Detect which cell encompasses the target text, then output its (X, Y) center coordinate. 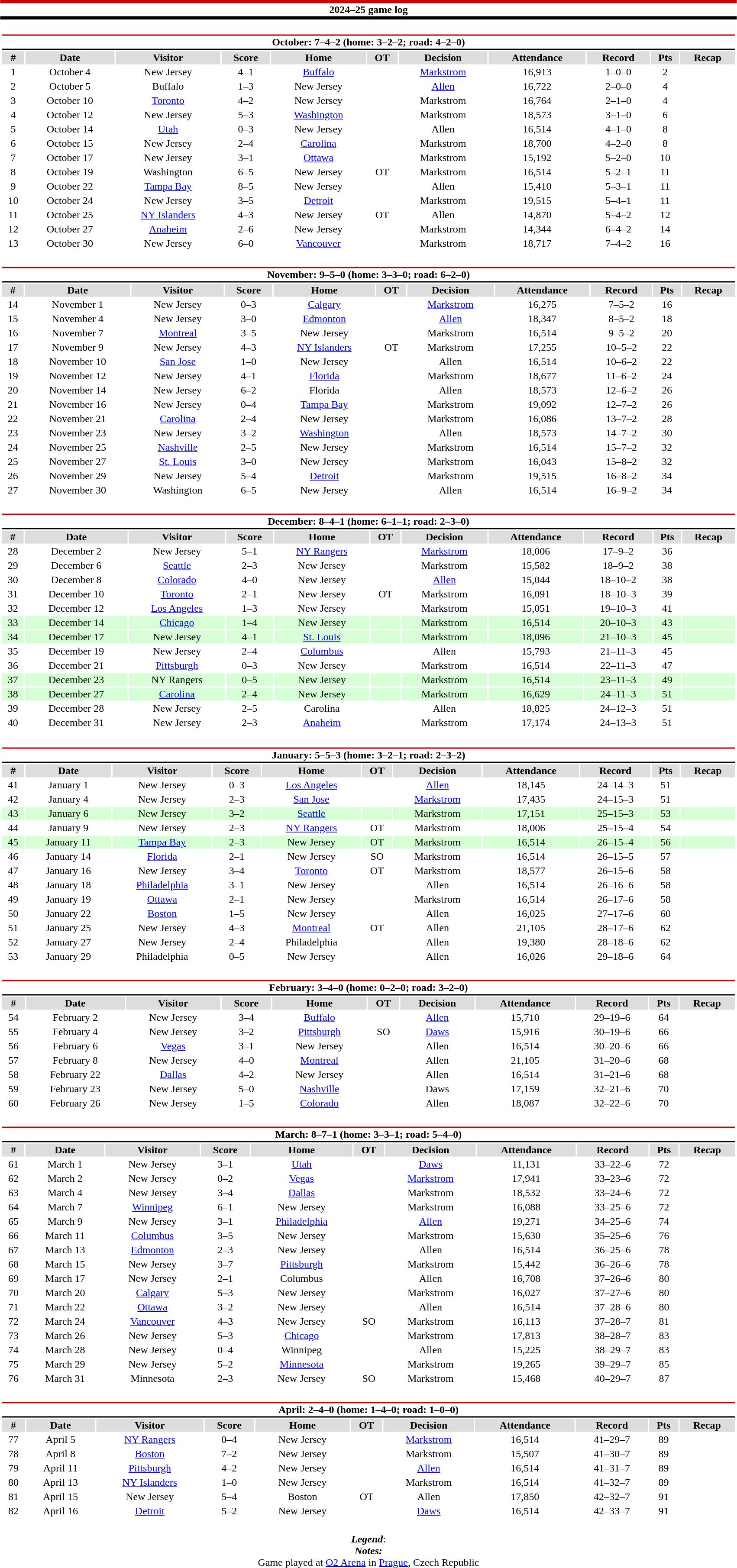
19 (13, 376)
5–3–1 (618, 187)
December 23 (76, 680)
March 7 (65, 1207)
5–1 (249, 551)
17 (13, 348)
46 (13, 857)
March 13 (65, 1250)
16–9–2 (621, 490)
15–7–2 (621, 447)
19,380 (531, 942)
November 23 (78, 433)
January 27 (68, 942)
33–23–6 (612, 1179)
March 17 (65, 1278)
21 (13, 405)
6–4–2 (618, 229)
December 21 (76, 665)
31–21–6 (612, 1075)
3–1–0 (618, 115)
41–32–7 (612, 1483)
10–5–2 (621, 348)
85 (664, 1364)
27 (13, 490)
October 30 (70, 244)
7–2 (229, 1454)
February: 3–4–0 (home: 0–2–0; road: 3–2–0) (368, 988)
17,941 (526, 1179)
33–25–6 (612, 1207)
November 9 (78, 348)
October 12 (70, 115)
38–29–7 (612, 1350)
January 19 (68, 899)
February 6 (75, 1046)
10–6–2 (621, 361)
November 4 (78, 319)
37 (13, 680)
15,442 (526, 1265)
29 (13, 566)
75 (13, 1364)
17,174 (536, 723)
67 (13, 1250)
February 22 (75, 1075)
18,577 (531, 871)
17,159 (525, 1089)
October 15 (70, 143)
37–28–6 (612, 1307)
December 10 (76, 594)
January 16 (68, 871)
12–7–2 (621, 405)
January 29 (68, 956)
October: 7–4–2 (home: 3–2–2; road: 4–2–0) (368, 42)
March 15 (65, 1265)
December 14 (76, 623)
October 4 (70, 72)
December 8 (76, 580)
1–0–0 (618, 72)
73 (13, 1336)
25–15–4 (616, 828)
14,344 (537, 229)
November 7 (78, 333)
18–10–2 (618, 580)
82 (13, 1511)
March: 8–7–1 (home: 3–3–1; road: 5–4–0) (368, 1134)
16,708 (526, 1278)
35–25–6 (612, 1236)
33–24–6 (612, 1193)
3 (13, 101)
55 (13, 1032)
11–6–2 (621, 376)
7–4–2 (618, 244)
October 5 (70, 86)
15,793 (536, 652)
24–13–3 (618, 723)
April 15 (61, 1497)
16,026 (531, 956)
16,025 (531, 914)
16,086 (542, 419)
24–12–3 (618, 709)
January 25 (68, 928)
36–25–6 (612, 1250)
8–5–2 (621, 319)
16,629 (536, 694)
18,087 (525, 1103)
January 9 (68, 828)
18,347 (542, 319)
January 11 (68, 842)
42–33–7 (612, 1511)
1–4 (249, 623)
32–21–6 (612, 1089)
17,813 (526, 1336)
33–22–6 (612, 1164)
15,410 (537, 187)
21–10–3 (618, 637)
5–2–0 (618, 158)
7–5–2 (621, 304)
50 (13, 914)
24–14–3 (616, 785)
15,051 (536, 608)
23 (13, 433)
9–5–2 (621, 333)
15,468 (526, 1379)
December: 8–4–1 (home: 6–1–1; road: 2–3–0) (368, 521)
2–6 (246, 229)
37–28–7 (612, 1322)
15,507 (525, 1454)
December 28 (76, 709)
2–1–0 (618, 101)
March 26 (65, 1336)
8–5 (246, 187)
November 12 (78, 376)
87 (664, 1379)
16,088 (526, 1207)
3–7 (225, 1265)
7 (13, 158)
January 18 (68, 885)
32–22–6 (612, 1103)
15,582 (536, 566)
January 6 (68, 813)
April 13 (61, 1483)
18,145 (531, 785)
59 (13, 1089)
January: 5–5–3 (home: 3–2–1; road: 2–3–2) (368, 755)
31 (13, 594)
November 1 (78, 304)
15,225 (526, 1350)
March 24 (65, 1322)
42–32–7 (612, 1497)
19,265 (526, 1364)
19,271 (526, 1221)
February 26 (75, 1103)
52 (13, 942)
16,027 (526, 1293)
24–11–3 (618, 694)
18,717 (537, 244)
April 5 (61, 1439)
15,192 (537, 158)
17–9–2 (618, 551)
March 31 (65, 1379)
4–1–0 (618, 129)
18–10–3 (618, 594)
15,630 (526, 1236)
16,913 (537, 72)
October 24 (70, 200)
69 (13, 1278)
26–15–4 (616, 842)
5 (13, 129)
26–16–6 (616, 885)
1 (13, 72)
2–0–0 (618, 86)
March 11 (65, 1236)
October 14 (70, 129)
16,275 (542, 304)
42 (13, 800)
February 4 (75, 1032)
17,435 (531, 800)
January 1 (68, 785)
October 22 (70, 187)
5–4–2 (618, 215)
October 17 (70, 158)
December 2 (76, 551)
6–0 (246, 244)
17,850 (525, 1497)
April: 2–4–0 (home: 1–4–0; road: 1–0–0) (368, 1410)
38–28–7 (612, 1336)
5–0 (246, 1089)
November 30 (78, 490)
November 21 (78, 419)
March 2 (65, 1179)
February 23 (75, 1089)
February 2 (75, 1018)
21–11–3 (618, 652)
37–27–6 (612, 1293)
19,092 (542, 405)
January 14 (68, 857)
March 22 (65, 1307)
28–18–6 (616, 942)
March 4 (65, 1193)
44 (13, 828)
36–26–6 (612, 1265)
18,532 (526, 1193)
14–7–2 (621, 433)
25 (13, 462)
November: 9–5–0 (home: 3–3–0; road: 6–2–0) (368, 274)
March 9 (65, 1221)
December 27 (76, 694)
26–15–5 (616, 857)
October 19 (70, 172)
16,764 (537, 101)
2024–25 game log (368, 10)
65 (13, 1221)
11,131 (526, 1164)
17,151 (531, 813)
33 (13, 623)
28–17–6 (616, 928)
24–15–3 (616, 800)
October 27 (70, 229)
77 (13, 1439)
18,700 (537, 143)
15,710 (525, 1018)
40 (13, 723)
November 10 (78, 361)
22–11–3 (618, 665)
5–4–1 (618, 200)
37–26–6 (612, 1278)
40–29–7 (612, 1379)
30–20–6 (612, 1046)
6–1 (225, 1207)
April 16 (61, 1511)
16,722 (537, 86)
March 29 (65, 1364)
February 8 (75, 1060)
41–31–7 (612, 1468)
March 1 (65, 1164)
15,044 (536, 580)
17,255 (542, 348)
79 (13, 1468)
March 20 (65, 1293)
26–17–6 (616, 899)
April 11 (61, 1468)
0–2 (225, 1179)
January 4 (68, 800)
November 16 (78, 405)
16,113 (526, 1322)
October 25 (70, 215)
6–2 (249, 390)
41–30–7 (612, 1454)
26–15–6 (616, 871)
27–17–6 (616, 914)
30–19–6 (612, 1032)
16–8–2 (621, 476)
39–29–7 (612, 1364)
31–20–6 (612, 1060)
12–6–2 (621, 390)
November 29 (78, 476)
15,916 (525, 1032)
December 19 (76, 652)
35 (13, 652)
16,091 (536, 594)
November 27 (78, 462)
November 25 (78, 447)
29–18–6 (616, 956)
20–10–3 (618, 623)
January 22 (68, 914)
48 (13, 885)
13–7–2 (621, 419)
16,043 (542, 462)
18,677 (542, 376)
71 (13, 1307)
15–8–2 (621, 462)
15 (13, 319)
4–2–0 (618, 143)
5–2–1 (618, 172)
March 28 (65, 1350)
December 17 (76, 637)
October 10 (70, 101)
34–25–6 (612, 1221)
61 (13, 1164)
63 (13, 1193)
December 12 (76, 608)
29–19–6 (612, 1018)
18–9–2 (618, 566)
25–15–3 (616, 813)
41–29–7 (612, 1439)
18,825 (536, 709)
19–10–3 (618, 608)
18,096 (536, 637)
9 (13, 187)
23–11–3 (618, 680)
November 14 (78, 390)
13 (13, 244)
December 31 (76, 723)
April 8 (61, 1454)
14,870 (537, 215)
December 6 (76, 566)
